Provide the [X, Y] coordinate of the cell's center where the given text is located.  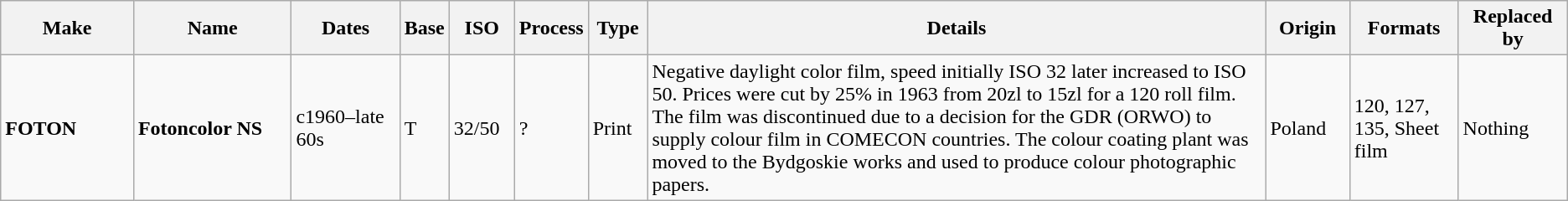
Origin [1308, 28]
Dates [345, 28]
Nothing [1513, 127]
Fotoncolor NS [213, 127]
Make [67, 28]
Type [618, 28]
120, 127, 135, Sheet film [1404, 127]
c1960–late 60s [345, 127]
Process [551, 28]
Poland [1308, 127]
Print [618, 127]
Details [957, 28]
Name [213, 28]
Replaced by [1513, 28]
Base [424, 28]
FOTON [67, 127]
? [551, 127]
32/50 [482, 127]
ISO [482, 28]
Formats [1404, 28]
T [424, 127]
